Determine the [x, y] coordinate at the center of the cell enclosing the given text.  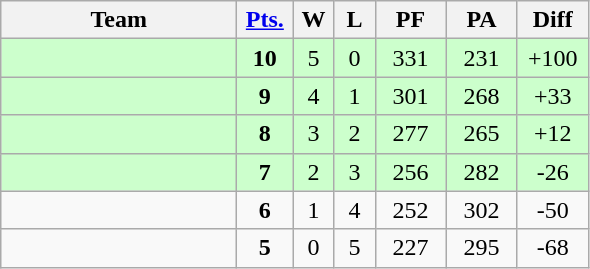
+100 [552, 58]
268 [482, 96]
302 [482, 210]
+33 [552, 96]
227 [410, 248]
252 [410, 210]
256 [410, 172]
PF [410, 20]
10 [265, 58]
L [354, 20]
282 [482, 172]
W [314, 20]
265 [482, 134]
-50 [552, 210]
PA [482, 20]
+12 [552, 134]
231 [482, 58]
-26 [552, 172]
6 [265, 210]
Pts. [265, 20]
277 [410, 134]
7 [265, 172]
331 [410, 58]
301 [410, 96]
8 [265, 134]
Diff [552, 20]
295 [482, 248]
-68 [552, 248]
9 [265, 96]
Team [119, 20]
